Find where the given text appears and provide that cell's center as [x, y] coordinate. 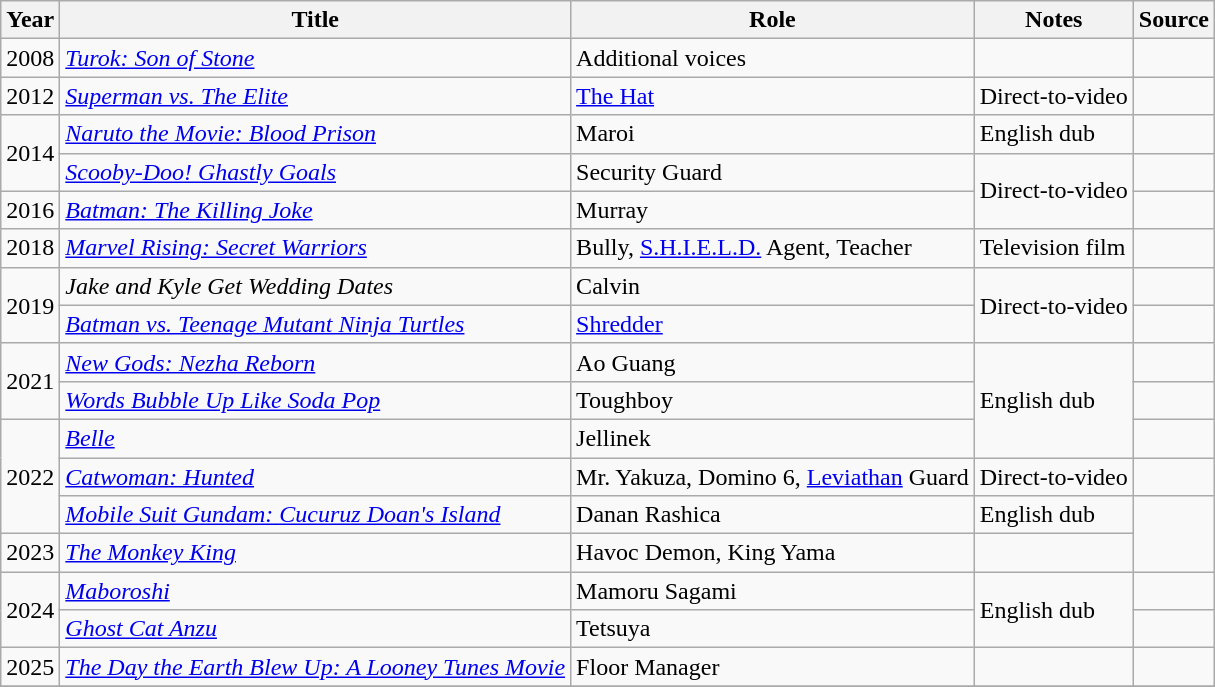
Naruto the Movie: Blood Prison [316, 134]
Tetsuya [773, 629]
Notes [1054, 20]
Danan Rashica [773, 515]
2008 [30, 58]
Marvel Rising: Secret Warriors [316, 248]
2012 [30, 96]
Toughboy [773, 400]
Ghost Cat Anzu [316, 629]
The Hat [773, 96]
Mobile Suit Gundam: Cucuruz Doan's Island [316, 515]
Mamoru Sagami [773, 591]
2016 [30, 210]
Role [773, 20]
Catwoman: Hunted [316, 477]
Maboroshi [316, 591]
2019 [30, 305]
Year [30, 20]
Words Bubble Up Like Soda Pop [316, 400]
Source [1174, 20]
New Gods: Nezha Reborn [316, 362]
Bully, S.H.I.E.L.D. Agent, Teacher [773, 248]
2024 [30, 610]
Jellinek [773, 438]
2014 [30, 153]
Calvin [773, 286]
2025 [30, 667]
Superman vs. The Elite [316, 96]
Floor Manager [773, 667]
The Monkey King [316, 553]
Mr. Yakuza, Domino 6, Leviathan Guard [773, 477]
Television film [1054, 248]
Security Guard [773, 172]
Murray [773, 210]
2018 [30, 248]
Maroi [773, 134]
Batman: The Killing Joke [316, 210]
Ao Guang [773, 362]
Jake and Kyle Get Wedding Dates [316, 286]
Title [316, 20]
Havoc Demon, King Yama [773, 553]
The Day the Earth Blew Up: A Looney Tunes Movie [316, 667]
Belle [316, 438]
Turok: Son of Stone [316, 58]
2021 [30, 381]
Scooby-Doo! Ghastly Goals [316, 172]
Batman vs. Teenage Mutant Ninja Turtles [316, 324]
2022 [30, 476]
Shredder [773, 324]
2023 [30, 553]
Additional voices [773, 58]
